Extract the (x, y) coordinate from the center of the cell holding the provided text.  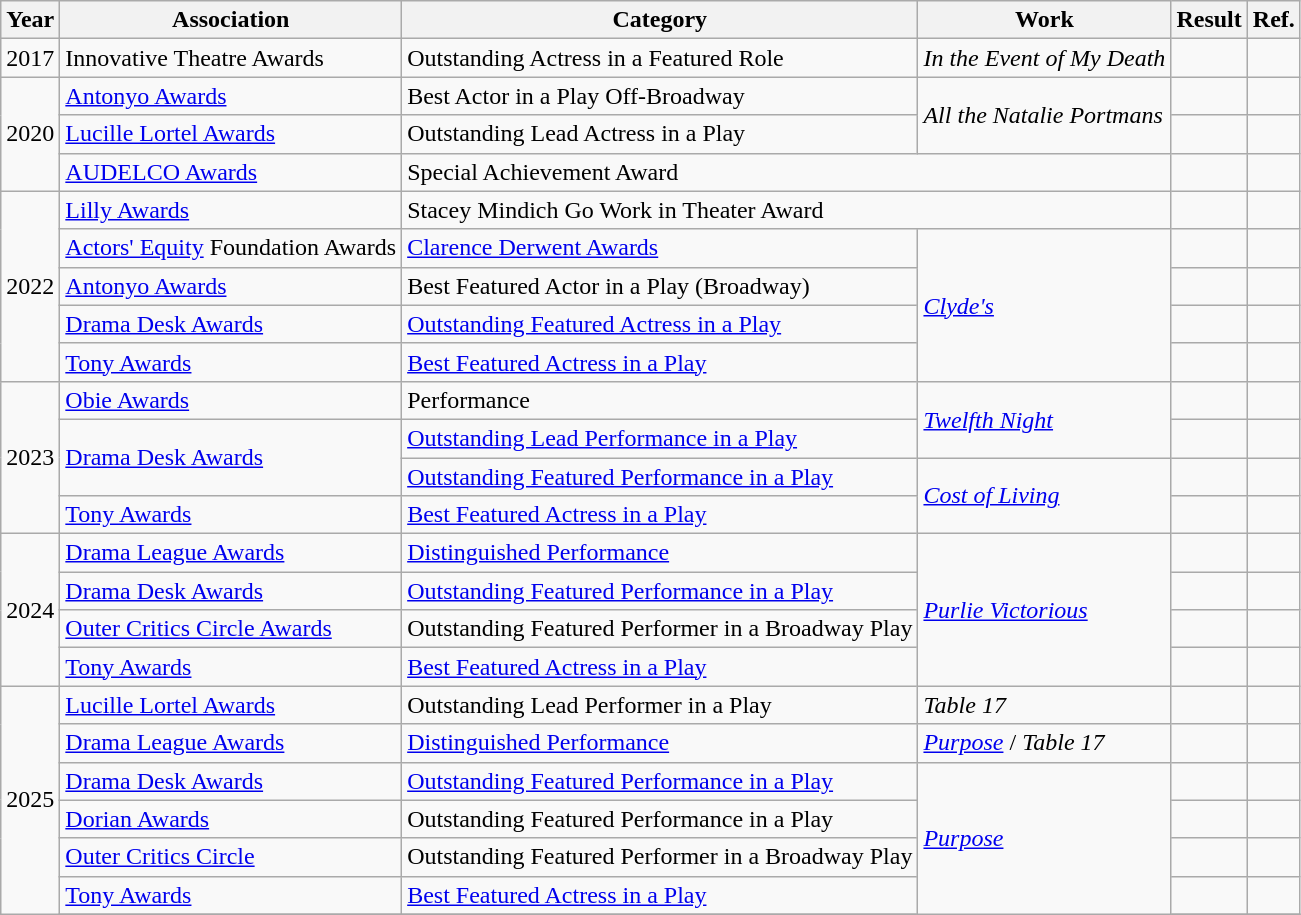
Obie Awards (231, 400)
Table 17 (1044, 705)
Outer Critics Circle (231, 857)
Clarence Derwent Awards (660, 248)
Clyde's (1044, 305)
2020 (30, 134)
Dorian Awards (231, 819)
Best Actor in a Play Off-Broadway (660, 96)
Outer Critics Circle Awards (231, 629)
Outstanding Actress in a Featured Role (660, 58)
Outstanding Lead Actress in a Play (660, 134)
Year (30, 20)
Purpose (1044, 838)
Purpose / Table 17 (1044, 743)
2017 (30, 58)
2025 (30, 800)
Actors' Equity Foundation Awards (231, 248)
Work (1044, 20)
All the Natalie Portmans (1044, 115)
Innovative Theatre Awards (231, 58)
Performance (660, 400)
Result (1209, 20)
AUDELCO Awards (231, 172)
In the Event of My Death (1044, 58)
Stacey Mindich Go Work in Theater Award (786, 210)
Category (660, 20)
Purlie Victorious (1044, 610)
2023 (30, 457)
Outstanding Lead Performance in a Play (660, 438)
Association (231, 20)
Twelfth Night (1044, 419)
Lilly Awards (231, 210)
Special Achievement Award (786, 172)
Best Featured Actor in a Play (Broadway) (660, 286)
Cost of Living (1044, 496)
Outstanding Lead Performer in a Play (660, 705)
2024 (30, 610)
Ref. (1274, 20)
2022 (30, 286)
Outstanding Featured Actress in a Play (660, 324)
